Extract the [x, y] coordinate from the center of the cell holding the provided text.  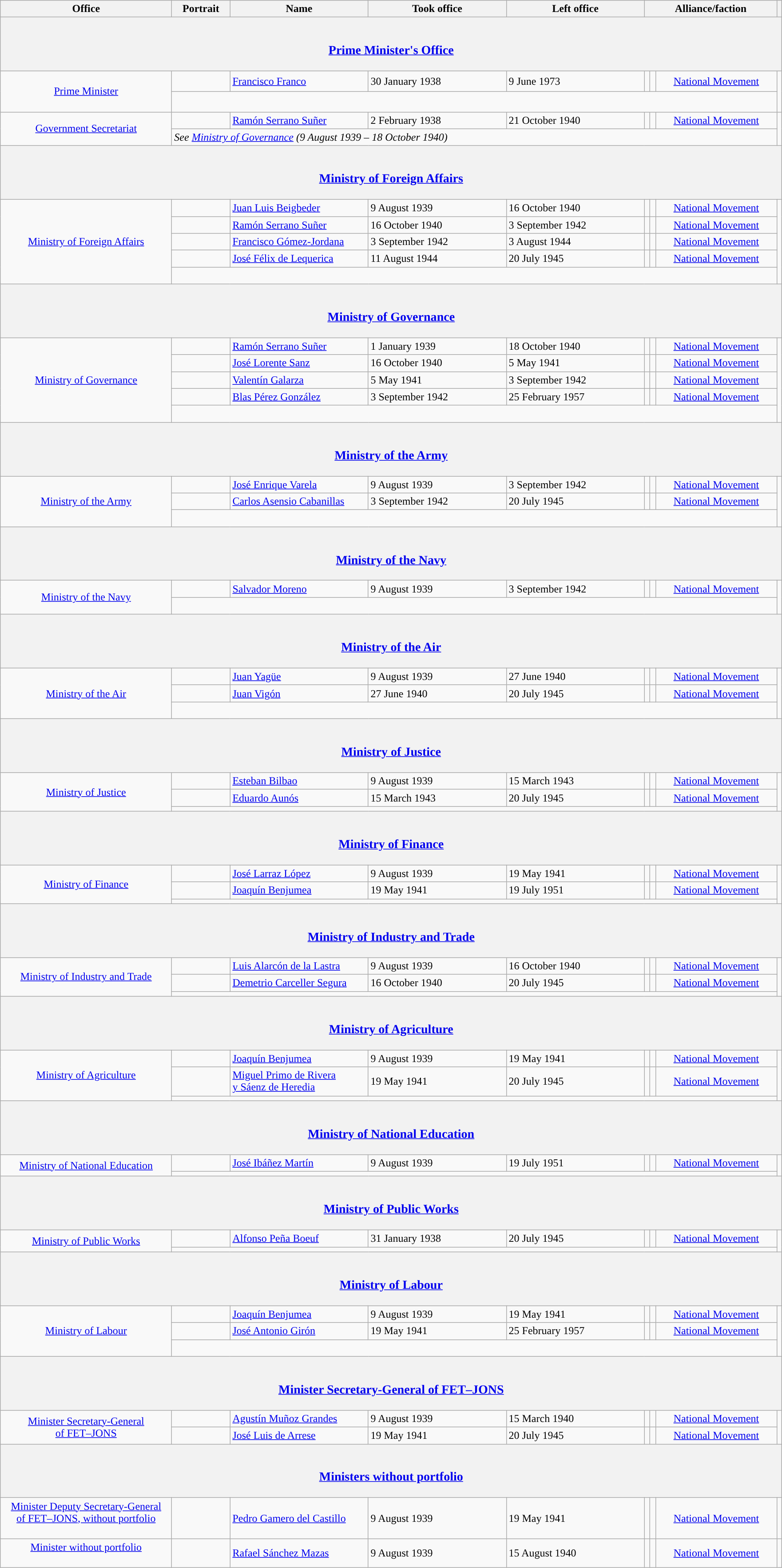
Minister Secretary-Generalof FET–JONS [86, 1427]
José Antonio Girón [299, 1331]
Minister without portfolio [86, 1553]
Left office [576, 9]
See Ministry of Governance (9 August 1939 – 18 October 1940) [474, 137]
Carlos Asensio Cabanillas [299, 502]
Took office [437, 9]
15 March 1940 [576, 1418]
José Ibáñez Martín [299, 1163]
30 January 1938 [437, 81]
Juan Vigón [299, 693]
Minister Deputy Secretary-Generalof FET–JONS, without portfolio [86, 1518]
1 January 1939 [437, 346]
Eduardo Aunós [299, 798]
Prime Minister [86, 91]
Ministers without portfolio [391, 1471]
Francisco Gómez-Jordana [299, 242]
Valentín Galarza [299, 380]
José Enrique Varela [299, 484]
Office [86, 9]
José Félix de Lequerica [299, 259]
11 August 1944 [437, 259]
Portrait [201, 9]
21 October 1940 [576, 120]
Name [299, 9]
Francisco Franco [299, 81]
Juan Yagüe [299, 676]
Agustín Muñoz Grandes [299, 1418]
15 August 1940 [576, 1553]
18 October 1940 [576, 346]
31 January 1938 [437, 1239]
Luis Alarcón de la Lastra [299, 966]
Salvador Moreno [299, 589]
2 February 1938 [437, 120]
José Larraz López [299, 873]
Rafael Sánchez Mazas [299, 1553]
Demetrio Carceller Segura [299, 983]
9 June 1973 [576, 81]
Prime Minister's Office [391, 44]
Pedro Gamero del Castillo [299, 1518]
Alfonso Peña Boeuf [299, 1239]
José Lorente Sanz [299, 363]
Blas Pérez González [299, 397]
José Luis de Arrese [299, 1435]
Miguel Primo de Riveray Sáenz de Heredia [299, 1081]
Alliance/faction [711, 9]
3 August 1944 [576, 242]
Esteban Bilbao [299, 781]
Government Secretariat [86, 129]
Minister Secretary-General of FET–JONS [391, 1383]
Juan Luis Beigbeder [299, 208]
